Search for the cell housing the specified text and yield its (X, Y) center coordinate. 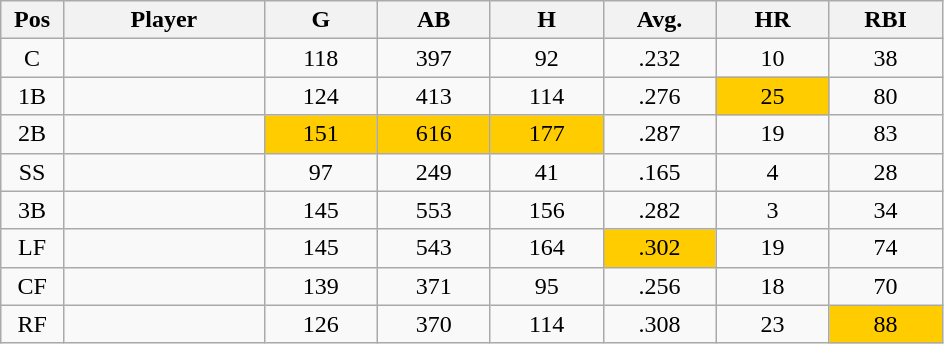
177 (546, 134)
1B (32, 96)
70 (886, 286)
139 (320, 286)
.276 (660, 96)
3B (32, 210)
151 (320, 134)
25 (772, 96)
4 (772, 172)
C (32, 58)
SS (32, 172)
95 (546, 286)
156 (546, 210)
413 (434, 96)
371 (434, 286)
.282 (660, 210)
.165 (660, 172)
370 (434, 324)
CF (32, 286)
124 (320, 96)
10 (772, 58)
97 (320, 172)
553 (434, 210)
Avg. (660, 20)
28 (886, 172)
.308 (660, 324)
RBI (886, 20)
.302 (660, 248)
616 (434, 134)
34 (886, 210)
83 (886, 134)
164 (546, 248)
Pos (32, 20)
Player (164, 20)
HR (772, 20)
.232 (660, 58)
126 (320, 324)
H (546, 20)
2B (32, 134)
LF (32, 248)
80 (886, 96)
RF (32, 324)
3 (772, 210)
.256 (660, 286)
18 (772, 286)
38 (886, 58)
.287 (660, 134)
543 (434, 248)
74 (886, 248)
118 (320, 58)
23 (772, 324)
AB (434, 20)
41 (546, 172)
92 (546, 58)
397 (434, 58)
249 (434, 172)
88 (886, 324)
G (320, 20)
